Return the [X, Y] coordinate for the center point of the cell that contains the specified text.  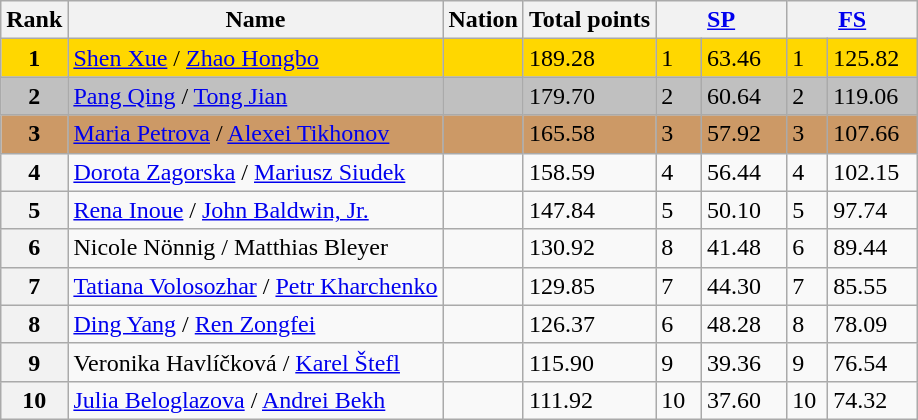
76.54 [873, 362]
63.46 [744, 58]
Tatiana Volosozhar / Petr Kharchenko [256, 286]
Total points [589, 20]
Julia Beloglazova / Andrei Bekh [256, 400]
SP [722, 20]
189.28 [589, 58]
Shen Xue / Zhao Hongbo [256, 58]
37.60 [744, 400]
179.70 [589, 96]
147.84 [589, 210]
Veronika Havlíčková / Karel Štefl [256, 362]
Ding Yang / Ren Zongfei [256, 324]
115.90 [589, 362]
Dorota Zagorska / Mariusz Siudek [256, 172]
125.82 [873, 58]
Nation [483, 20]
74.32 [873, 400]
57.92 [744, 134]
126.37 [589, 324]
Name [256, 20]
97.74 [873, 210]
44.30 [744, 286]
85.55 [873, 286]
165.58 [589, 134]
102.15 [873, 172]
56.44 [744, 172]
FS [852, 20]
78.09 [873, 324]
111.92 [589, 400]
Rank [34, 20]
Pang Qing / Tong Jian [256, 96]
119.06 [873, 96]
50.10 [744, 210]
Nicole Nönnig / Matthias Bleyer [256, 248]
Maria Petrova / Alexei Tikhonov [256, 134]
60.64 [744, 96]
41.48 [744, 248]
89.44 [873, 248]
130.92 [589, 248]
158.59 [589, 172]
39.36 [744, 362]
Rena Inoue / John Baldwin, Jr. [256, 210]
129.85 [589, 286]
48.28 [744, 324]
107.66 [873, 134]
